Return the (X, Y) coordinate for the center point of the cell that contains the specified text.  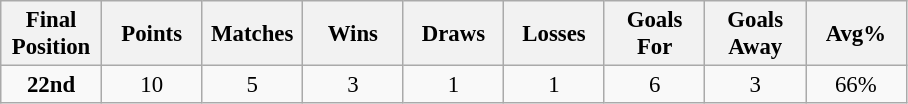
Goals For (654, 34)
22nd (52, 85)
5 (252, 85)
10 (152, 85)
Losses (554, 34)
Matches (252, 34)
Goals Away (756, 34)
66% (856, 85)
Wins (354, 34)
Draws (454, 34)
6 (654, 85)
Avg% (856, 34)
Final Position (52, 34)
Points (152, 34)
